For the text-containing cell, return its midpoint in (x, y) coordinate format. 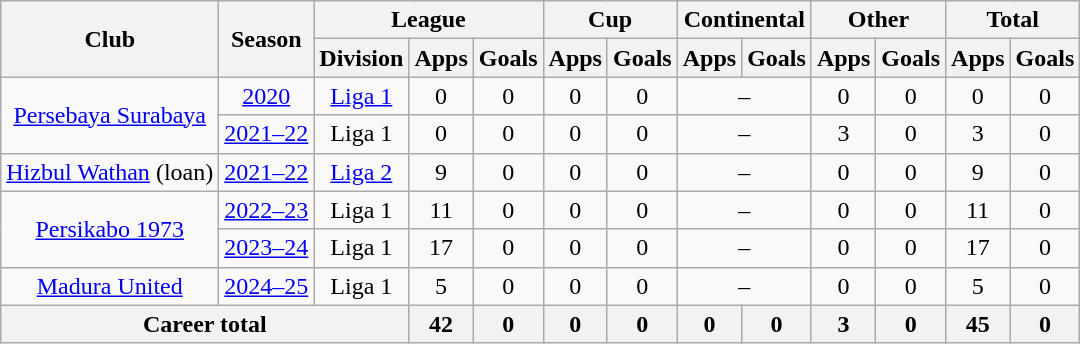
Liga 2 (362, 172)
Madura United (110, 286)
2020 (266, 96)
Season (266, 39)
Cup (610, 20)
2022–23 (266, 210)
2023–24 (266, 248)
Persikabo 1973 (110, 229)
42 (441, 324)
Club (110, 39)
Career total (205, 324)
2024–25 (266, 286)
Total (1013, 20)
Hizbul Wathan (loan) (110, 172)
45 (978, 324)
Other (878, 20)
Continental (744, 20)
League (428, 20)
Division (362, 58)
Persebaya Surabaya (110, 115)
